Identify which cell holds the provided text, then report its (X, Y) central coordinate. 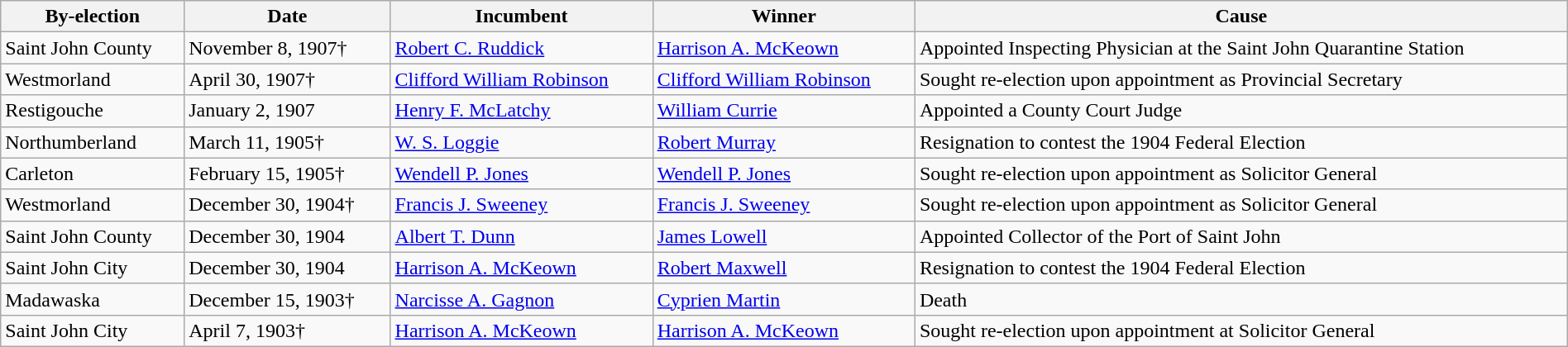
Robert Murray (784, 142)
December 30, 1904† (288, 205)
Appointed a County Court Judge (1241, 111)
Robert Maxwell (784, 268)
January 2, 1907 (288, 111)
Sought re-election upon appointment as Provincial Secretary (1241, 79)
April 30, 1907† (288, 79)
W. S. Loggie (521, 142)
Sought re-election upon appointment at Solicitor General (1241, 330)
Narcisse A. Gagnon (521, 299)
Restigouche (93, 111)
February 15, 1905† (288, 173)
William Currie (784, 111)
Madawaska (93, 299)
March 11, 1905† (288, 142)
November 8, 1907† (288, 48)
Incumbent (521, 17)
Appointed Inspecting Physician at the Saint John Quarantine Station (1241, 48)
Northumberland (93, 142)
Henry F. McLatchy (521, 111)
Cause (1241, 17)
By-election (93, 17)
Death (1241, 299)
Albert T. Dunn (521, 236)
Appointed Collector of the Port of Saint John (1241, 236)
Date (288, 17)
Cyprien Martin (784, 299)
Carleton (93, 173)
James Lowell (784, 236)
Robert C. Ruddick (521, 48)
December 15, 1903† (288, 299)
April 7, 1903† (288, 330)
Winner (784, 17)
